Pinpoint the cell where the given text exists, returning its [x, y] midpoint coordinate. 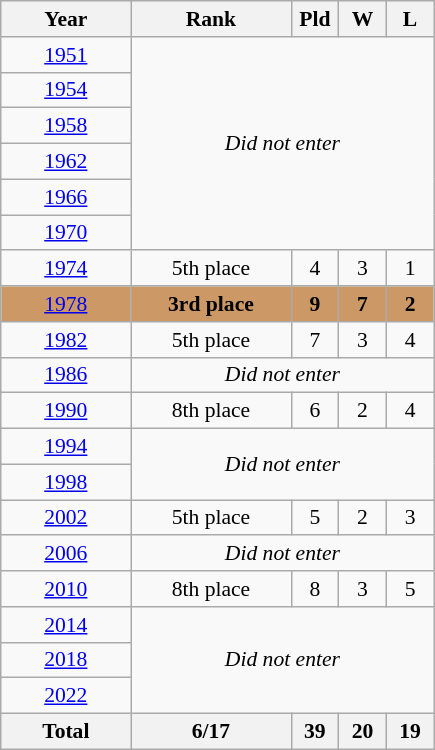
6 [315, 411]
2006 [66, 554]
1978 [66, 304]
1974 [66, 269]
8 [315, 589]
L [410, 19]
1966 [66, 197]
1986 [66, 375]
3rd place [211, 304]
2002 [66, 518]
1951 [66, 55]
Total [66, 732]
Year [66, 19]
1958 [66, 126]
1994 [66, 447]
2010 [66, 589]
1970 [66, 233]
1982 [66, 340]
2022 [66, 696]
20 [363, 732]
2014 [66, 625]
W [363, 19]
1 [410, 269]
1990 [66, 411]
39 [315, 732]
6/17 [211, 732]
9 [315, 304]
19 [410, 732]
1954 [66, 90]
2018 [66, 660]
1998 [66, 482]
1962 [66, 162]
Pld [315, 19]
Rank [211, 19]
